Scan for the cell matching the given text and deliver its [x, y] coordinate at center. 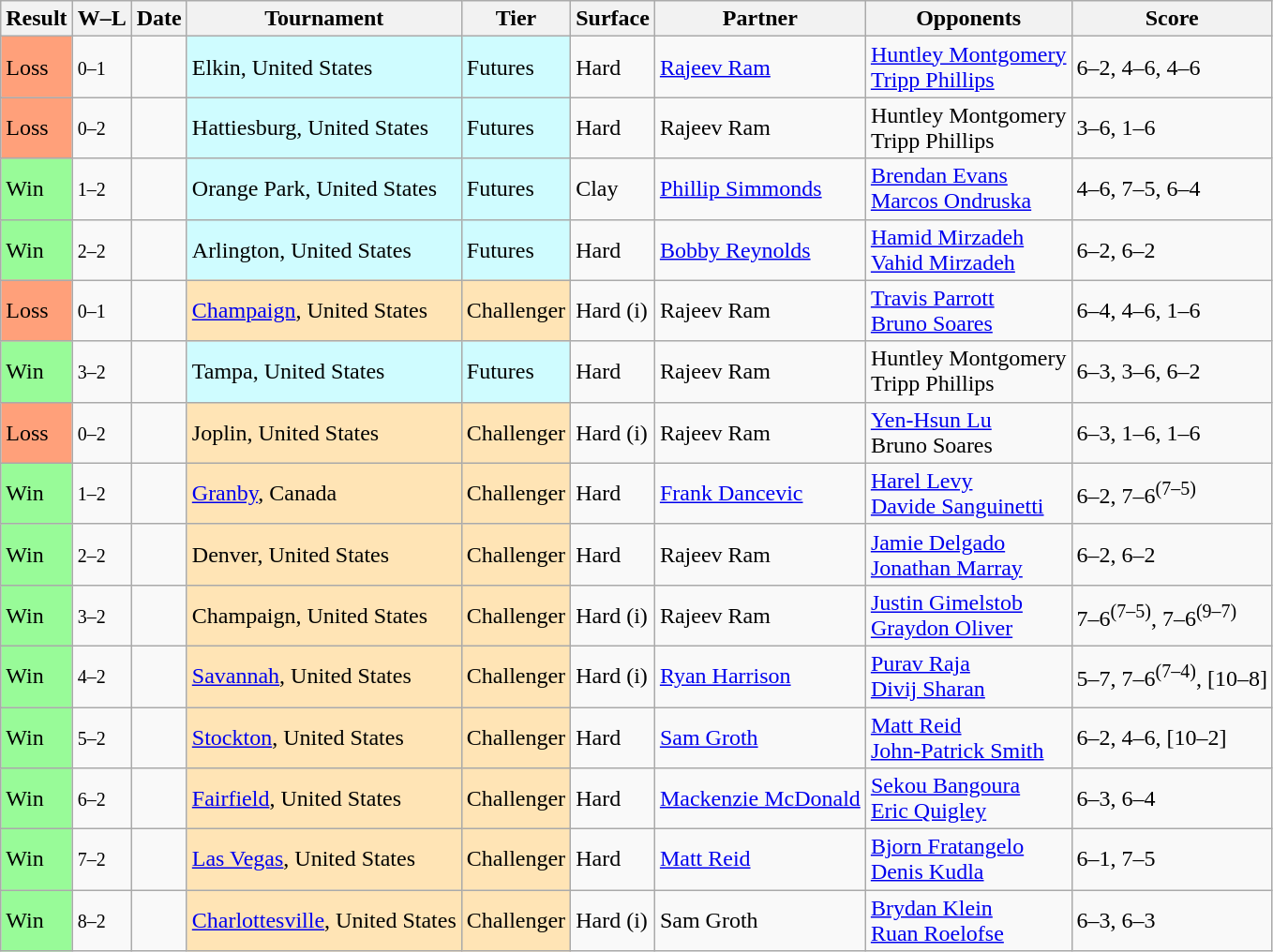
6–4, 4–6, 1–6 [1172, 311]
4–6, 7–5, 6–4 [1172, 189]
Mackenzie McDonald [759, 798]
Result [37, 19]
Opponents [968, 19]
7–6(7–5), 7–6(9–7) [1172, 615]
Stockton, United States [324, 736]
Sekou Bangoura Eric Quigley [968, 798]
Score [1172, 19]
Tier [516, 19]
Charlottesville, United States [324, 920]
Brydan Klein Ruan Roelofse [968, 920]
Joplin, United States [324, 433]
Harel Levy Davide Sanguinetti [968, 493]
6–1, 7–5 [1172, 860]
Tournament [324, 19]
Ryan Harrison [759, 677]
6–2, 4–6, 4–6 [1172, 67]
Travis Parrott Bruno Soares [968, 311]
Savannah, United States [324, 677]
Partner [759, 19]
Surface [613, 19]
6–2, 7–6(7–5) [1172, 493]
Yen-Hsun Lu Bruno Soares [968, 433]
Jamie Delgado Jonathan Marray [968, 555]
4–2 [101, 677]
6–2 [101, 798]
5–7, 7–6(7–4), [10–8] [1172, 677]
6–3, 6–4 [1172, 798]
8–2 [101, 920]
7–2 [101, 860]
Purav Raja Divij Sharan [968, 677]
5–2 [101, 736]
Matt Reid [759, 860]
W–L [101, 19]
Matt Reid John-Patrick Smith [968, 736]
Denver, United States [324, 555]
Elkin, United States [324, 67]
Hamid Mirzadeh Vahid Mirzadeh [968, 249]
3–6, 1–6 [1172, 127]
Bjorn Fratangelo Denis Kudla [968, 860]
Phillip Simmonds [759, 189]
Arlington, United States [324, 249]
Las Vegas, United States [324, 860]
Orange Park, United States [324, 189]
Brendan Evans Marcos Ondruska [968, 189]
6–2, 4–6, [10–2] [1172, 736]
Frank Dancevic [759, 493]
6–3, 3–6, 6–2 [1172, 371]
6–3, 1–6, 1–6 [1172, 433]
Granby, Canada [324, 493]
Fairfield, United States [324, 798]
Date [159, 19]
Tampa, United States [324, 371]
Justin Gimelstob Graydon Oliver [968, 615]
Bobby Reynolds [759, 249]
6–3, 6–3 [1172, 920]
Hattiesburg, United States [324, 127]
Clay [613, 189]
